Return the (X, Y) coordinate for the center point of the cell that contains the specified text.  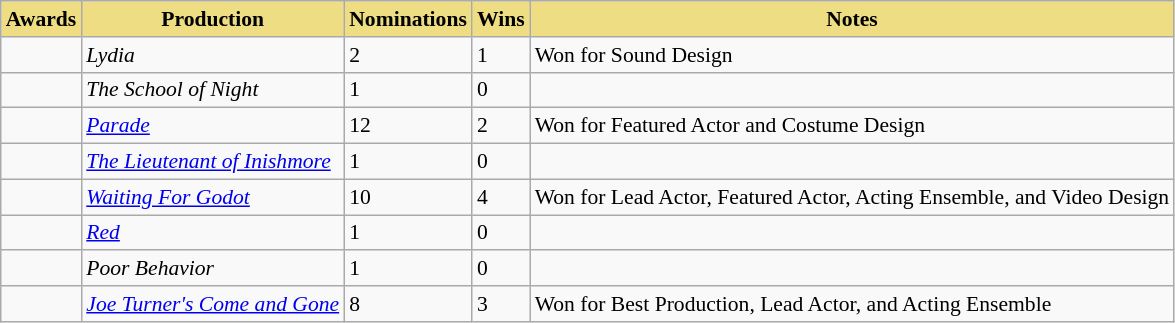
The School of Night (212, 90)
8 (408, 304)
Won for Best Production, Lead Actor, and Acting Ensemble (852, 304)
10 (408, 197)
Notes (852, 19)
3 (501, 304)
12 (408, 126)
Poor Behavior (212, 269)
Wins (501, 19)
Lydia (212, 55)
Production (212, 19)
Waiting For Godot (212, 197)
Won for Lead Actor, Featured Actor, Acting Ensemble, and Video Design (852, 197)
Won for Featured Actor and Costume Design (852, 126)
Won for Sound Design (852, 55)
4 (501, 197)
Nominations (408, 19)
Awards (41, 19)
Red (212, 233)
Parade (212, 126)
The Lieutenant of Inishmore (212, 162)
Joe Turner's Come and Gone (212, 304)
